Identify which cell holds the provided text, then report its (X, Y) central coordinate. 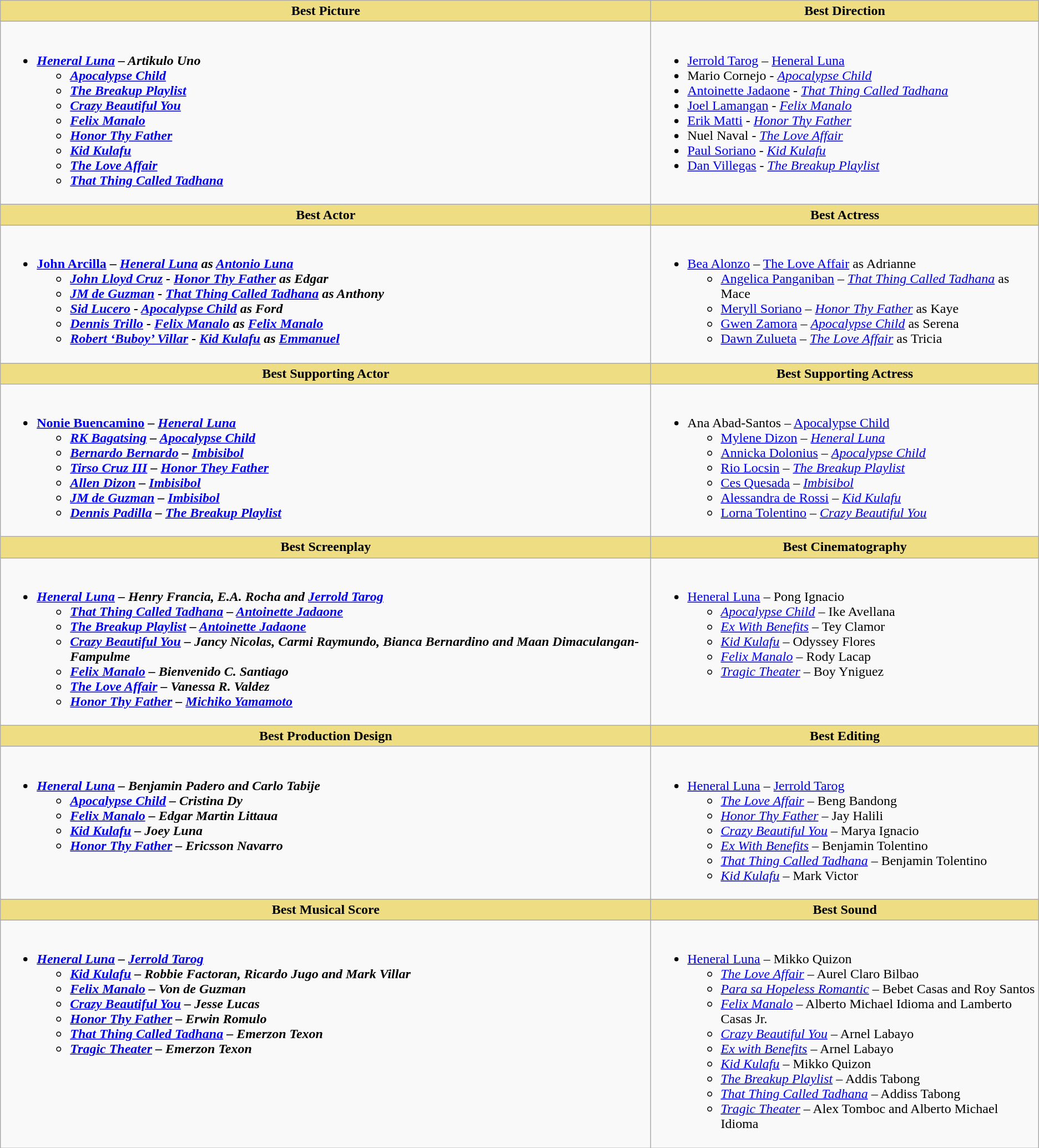
Best Supporting Actress (845, 373)
Best Picture (326, 11)
Best Supporting Actor (326, 373)
Best Direction (845, 11)
Best Sound (845, 909)
Best Musical Score (326, 909)
Best Production Design (326, 736)
Best Actor (326, 215)
Best Actress (845, 215)
Best Editing (845, 736)
Best Screenplay (326, 547)
Best Cinematography (845, 547)
